Provide the [X, Y] coordinate of the cell's center where the given text is located.  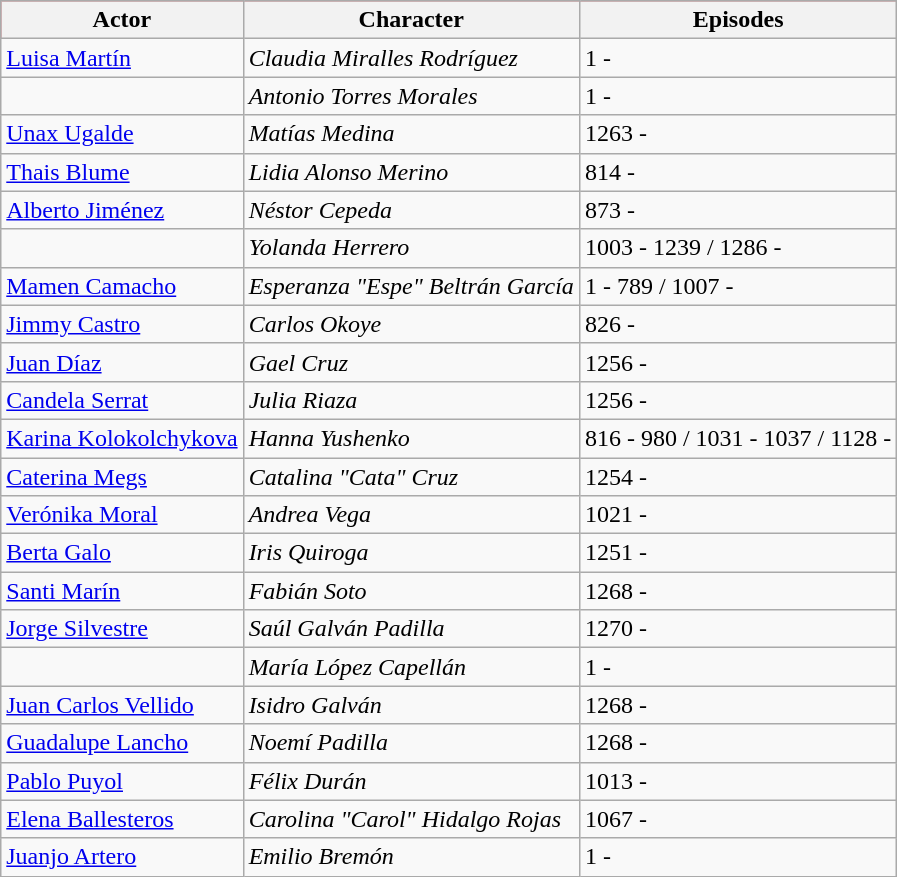
1013 - [738, 781]
816 - 980 / 1031 - 1037 / 1128 - [738, 438]
1251 - [738, 553]
Matías Medina [411, 134]
Unax Ugalde [122, 134]
Hanna Yushenko [411, 438]
Fabián Soto [411, 591]
826 - [738, 324]
1021 - [738, 515]
Saúl Galván Padilla [411, 629]
Lidia Alonso Merino [411, 172]
Santi Marín [122, 591]
Caterina Megs [122, 477]
Gael Cruz [411, 362]
Pablo Puyol [122, 781]
Luisa Martín [122, 58]
Félix Durán [411, 781]
Juanjo Artero [122, 857]
Jorge Silvestre [122, 629]
Episodes [738, 20]
Emilio Bremón [411, 857]
Verónika Moral [122, 515]
1003 - 1239 / 1286 - [738, 248]
1067 - [738, 819]
Karina Kolokolchykova [122, 438]
Iris Quiroga [411, 553]
Antonio Torres Morales [411, 96]
Juan Díaz [122, 362]
Juan Carlos Vellido [122, 705]
1263 - [738, 134]
Néstor Cepeda [411, 210]
Character [411, 20]
Yolanda Herrero [411, 248]
814 - [738, 172]
1270 - [738, 629]
Thais Blume [122, 172]
Guadalupe Lancho [122, 743]
Candela Serrat [122, 400]
Alberto Jiménez [122, 210]
Carlos Okoye [411, 324]
Mamen Camacho [122, 286]
873 - [738, 210]
Noemí Padilla [411, 743]
1 - 789 / 1007 - [738, 286]
Catalina "Cata" Cruz [411, 477]
Carolina "Carol" Hidalgo Rojas [411, 819]
Berta Galo [122, 553]
Julia Riaza [411, 400]
1254 - [738, 477]
Jimmy Castro [122, 324]
Claudia Miralles Rodríguez [411, 58]
María López Capellán [411, 667]
Esperanza "Espe" Beltrán García [411, 286]
Actor [122, 20]
Isidro Galván [411, 705]
Elena Ballesteros [122, 819]
Andrea Vega [411, 515]
